Find where the given text appears and provide that cell's center as (X, Y) coordinate. 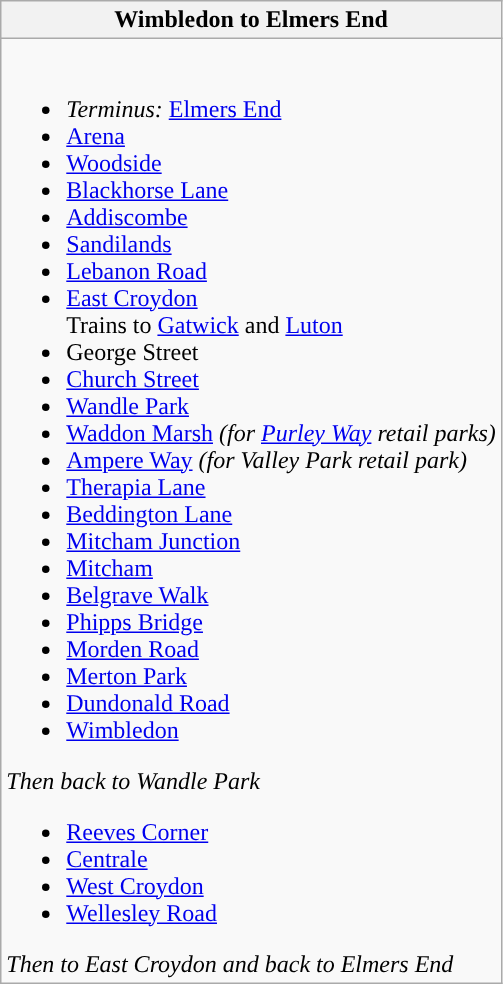
Wimbledon to Elmers End (252, 20)
